Locate the cell with the specified text and output its [X, Y] center coordinate. 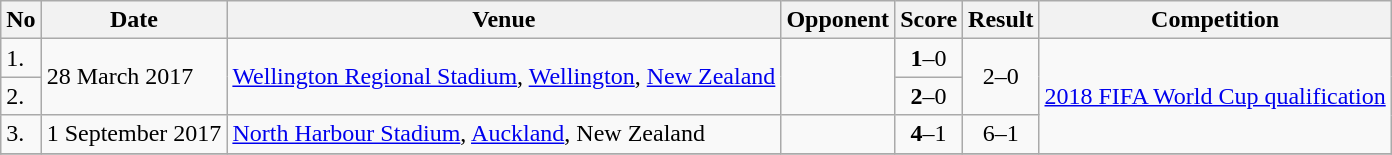
1. [21, 58]
Wellington Regional Stadium, Wellington, New Zealand [504, 77]
Score [929, 20]
Venue [504, 20]
2018 FIFA World Cup qualification [1215, 96]
4–1 [929, 134]
Result [1001, 20]
3. [21, 134]
2. [21, 96]
1 September 2017 [134, 134]
Competition [1215, 20]
1–0 [929, 58]
6–1 [1001, 134]
No [21, 20]
Opponent [838, 20]
Date [134, 20]
28 March 2017 [134, 77]
North Harbour Stadium, Auckland, New Zealand [504, 134]
